Output the [X, Y] coordinate of the center of the cell containing the given text.  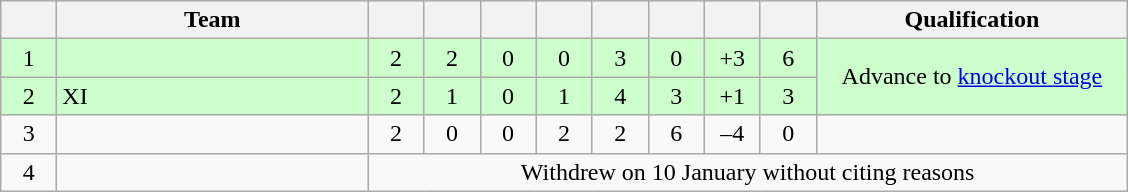
XI [212, 96]
–4 [732, 134]
Advance to knockout stage [972, 77]
+1 [732, 96]
Withdrew on 10 January without citing reasons [748, 172]
+3 [732, 58]
Team [212, 20]
Qualification [972, 20]
